Detect which cell encompasses the target text, then output its [X, Y] center coordinate. 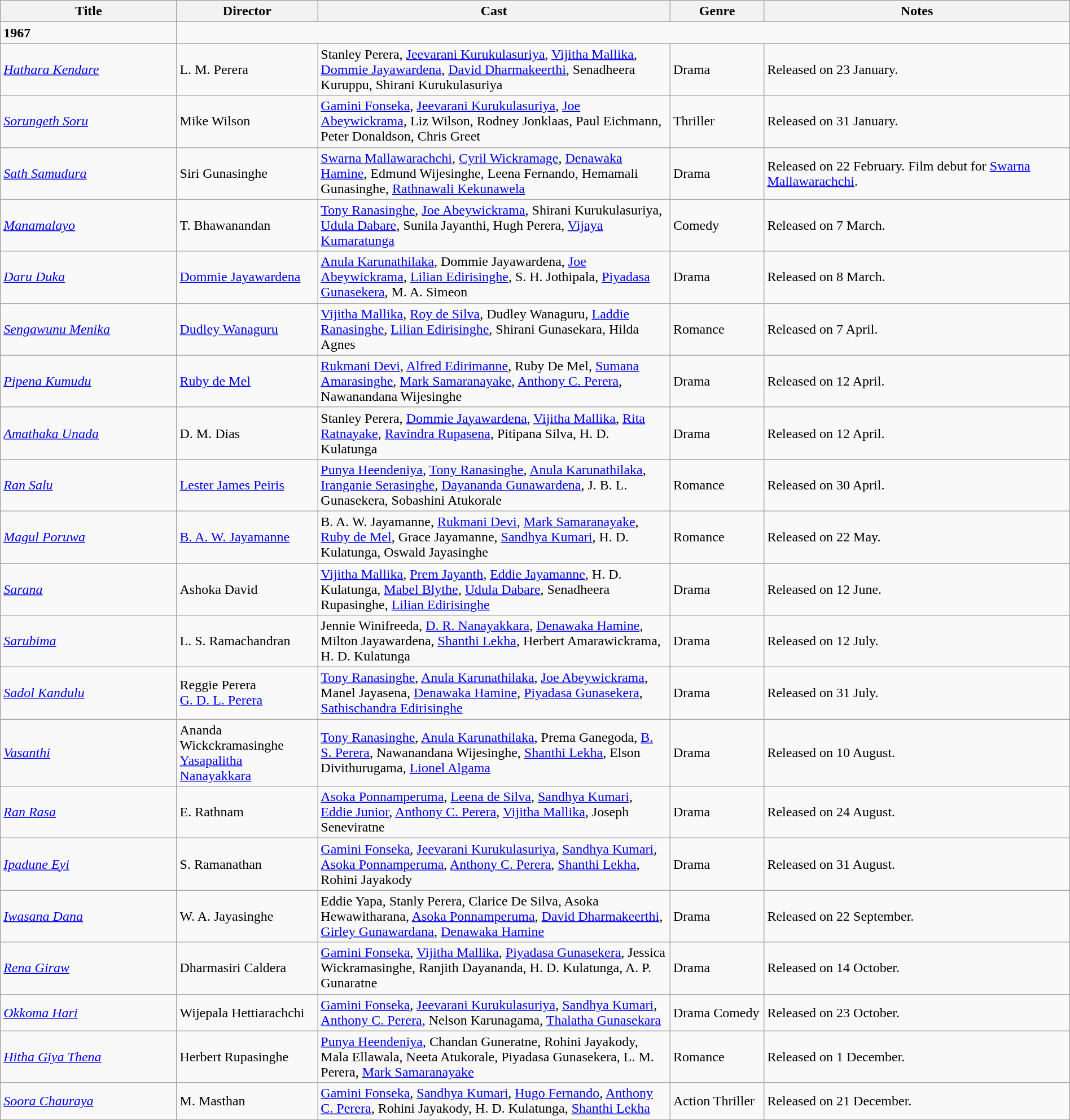
Reggie Perera G. D. L. Perera [247, 693]
Comedy [717, 225]
Eddie Yapa, Stanly Perera, Clarice De Silva, Asoka Hewawitharana, Asoka Ponnamperuma, David Dharmakeerthi, Girley Gunawardana, Denawaka Hamine [494, 916]
Released on 7 April. [916, 329]
Gamini Fonseka, Jeevarani Kurukulasuriya, Sandhya Kumari, Anthony C. Perera, Nelson Karunagama, Thalatha Gunasekara [494, 1013]
Released on 31 January. [916, 121]
Stanley Perera, Dommie Jayawardena, Vijitha Mallika, Rita Ratnayake, Ravindra Rupasena, Pitipana Silva, H. D. Kulatunga [494, 433]
Released on 7 March. [916, 225]
Soora Chauraya [89, 1101]
Released on 8 March. [916, 277]
Released on 12 June. [916, 589]
Released on 22 May. [916, 537]
Sath Samudura [89, 173]
E. Rathnam [247, 812]
Hitha Giya Thena [89, 1057]
Ipadune Eyi [89, 864]
Dharmasiri Caldera [247, 968]
Sarana [89, 589]
Manamalayo [89, 225]
Released on 24 August. [916, 812]
Released on 22 September. [916, 916]
Released on 12 July. [916, 641]
Sadol Kandulu [89, 693]
L. M. Perera [247, 69]
B. A. W. Jayamanne, Rukmani Devi, Mark Samaranayake, Ruby de Mel, Grace Jayamanne, Sandhya Kumari, H. D. Kulatunga, Oswald Jayasinghe [494, 537]
Swarna Mallawarachchi, Cyril Wickramage, Denawaka Hamine, Edmund Wijesinghe, Leena Fernando, Hemamali Gunasinghe, Rathnawali Kekunawela [494, 173]
Released on 1 December. [916, 1057]
Tony Ranasinghe, Anula Karunathilaka, Joe Abeywickrama, Manel Jayasena, Denawaka Hamine, Piyadasa Gunasekera, Sathischandra Edirisinghe [494, 693]
Action Thriller [717, 1101]
D. M. Dias [247, 433]
Tony Ranasinghe, Anula Karunathilaka, Prema Ganegoda, B. S. Perera, Nawanandana Wijesinghe, Shanthi Lekha, Elson Divithurugama, Lionel Algama [494, 753]
Magul Poruwa [89, 537]
Iwasana Dana [89, 916]
Gamini Fonseka, Vijitha Mallika, Piyadasa Gunasekera, Jessica Wickramasinghe, Ranjith Dayananda, H. D. Kulatunga, A. P. Gunaratne [494, 968]
Ran Rasa [89, 812]
Notes [916, 11]
Ran Salu [89, 485]
Released on 23 October. [916, 1013]
Released on 22 February. Film debut for Swarna Mallawarachchi. [916, 173]
Thriller [717, 121]
Dommie Jayawardena [247, 277]
Jennie Winifreeda, D. R. Nanayakkara, Denawaka Hamine, Milton Jayawardena, Shanthi Lekha, Herbert Amarawickrama, H. D. Kulatunga [494, 641]
Sorungeth Soru [89, 121]
Hathara Kendare [89, 69]
Daru Duka [89, 277]
W. A. Jayasinghe [247, 916]
S. Ramanathan [247, 864]
Ashoka David [247, 589]
Lester James Peiris [247, 485]
Anula Karunathilaka, Dommie Jayawardena, Joe Abeywickrama, Lilian Edirisinghe, S. H. Jothipala, Piyadasa Gunasekera, M. A. Simeon [494, 277]
M. Masthan [247, 1101]
Ruby de Mel [247, 381]
Title [89, 11]
Asoka Ponnamperuma, Leena de Silva, Sandhya Kumari, Eddie Junior, Anthony C. Perera, Vijitha Mallika, Joseph Seneviratne [494, 812]
Okkoma Hari [89, 1013]
Released on 30 April. [916, 485]
Herbert Rupasinghe [247, 1057]
Vijitha Mallika, Roy de Silva, Dudley Wanaguru, Laddie Ranasinghe, Lilian Edirisinghe, Shirani Gunasekara, Hilda Agnes [494, 329]
Released on 31 July. [916, 693]
Drama Comedy [717, 1013]
T. Bhawanandan [247, 225]
Mike Wilson [247, 121]
Siri Gunasinghe [247, 173]
Tony Ranasinghe, Joe Abeywickrama, Shirani Kurukulasuriya, Udula Dabare, Sunila Jayanthi, Hugh Perera, Vijaya Kumaratunga [494, 225]
Rena Giraw [89, 968]
Genre [717, 11]
Pipena Kumudu [89, 381]
Vijitha Mallika, Prem Jayanth, Eddie Jayamanne, H. D. Kulatunga, Mabel Blythe, Udula Dabare, Senadheera Rupasinghe, Lilian Edirisinghe [494, 589]
Released on 31 August. [916, 864]
1967 [89, 33]
L. S. Ramachandran [247, 641]
Released on 14 October. [916, 968]
Stanley Perera, Jeevarani Kurukulasuriya, Vijitha Mallika, Dommie Jayawardena, David Dharmakeerthi, Senadheera Kuruppu, Shirani Kurukulasuriya [494, 69]
Released on 21 December. [916, 1101]
Released on 23 January. [916, 69]
Gamini Fonseka, Jeevarani Kurukulasuriya, Sandhya Kumari, Asoka Ponnamperuma, Anthony C. Perera, Shanthi Lekha, Rohini Jayakody [494, 864]
Sarubima [89, 641]
Gamini Fonseka, Jeevarani Kurukulasuriya, Joe Abeywickrama, Liz Wilson, Rodney Jonklaas, Paul Eichmann, Peter Donaldson, Chris Greet [494, 121]
Sengawunu Menika [89, 329]
Dudley Wanaguru [247, 329]
Cast [494, 11]
Ananda Wickckramasinghe Yasapalitha Nanayakkara [247, 753]
Released on 10 August. [916, 753]
Gamini Fonseka, Sandhya Kumari, Hugo Fernando, Anthony C. Perera, Rohini Jayakody, H. D. Kulatunga, Shanthi Lekha [494, 1101]
Vasanthi [89, 753]
Wijepala Hettiarachchi [247, 1013]
Director [247, 11]
Punya Heendeniya, Tony Ranasinghe, Anula Karunathilaka, Iranganie Serasinghe, Dayananda Gunawardena, J. B. L. Gunasekera, Sobashini Atukorale [494, 485]
Punya Heendeniya, Chandan Guneratne, Rohini Jayakody, Mala Ellawala, Neeta Atukorale, Piyadasa Gunasekera, L. M. Perera, Mark Samaranayake [494, 1057]
B. A. W. Jayamanne [247, 537]
Rukmani Devi, Alfred Edirimanne, Ruby De Mel, Sumana Amarasinghe, Mark Samaranayake, Anthony C. Perera, Nawanandana Wijesinghe [494, 381]
Amathaka Unada [89, 433]
